From the cell containing the given text, extract its center point as (X, Y) coordinate. 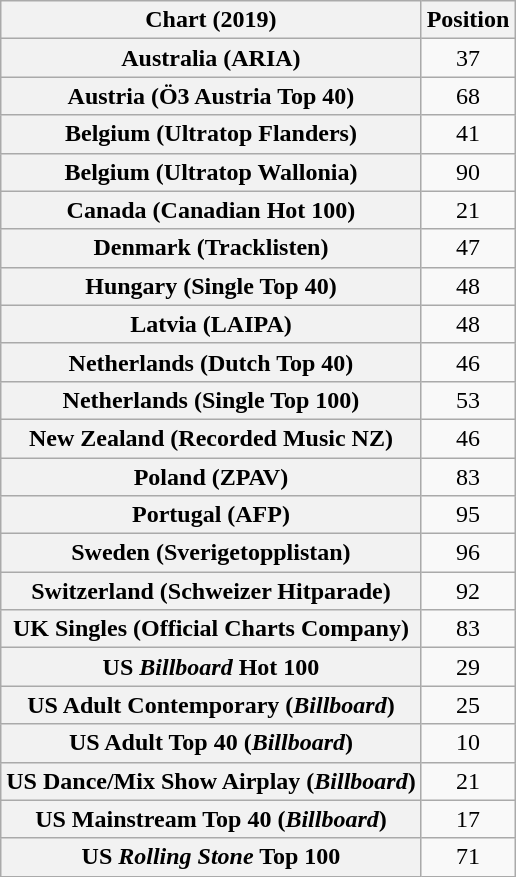
68 (468, 96)
US Adult Contemporary (Billboard) (211, 705)
US Dance/Mix Show Airplay (Billboard) (211, 781)
53 (468, 400)
US Mainstream Top 40 (Billboard) (211, 819)
17 (468, 819)
Poland (ZPAV) (211, 477)
29 (468, 667)
Sweden (Sverigetopplistan) (211, 553)
Hungary (Single Top 40) (211, 286)
Canada (Canadian Hot 100) (211, 210)
10 (468, 743)
Latvia (LAIPA) (211, 324)
Position (468, 20)
Belgium (Ultratop Wallonia) (211, 172)
Belgium (Ultratop Flanders) (211, 134)
UK Singles (Official Charts Company) (211, 629)
Denmark (Tracklisten) (211, 248)
92 (468, 591)
Netherlands (Dutch Top 40) (211, 362)
37 (468, 58)
Australia (ARIA) (211, 58)
41 (468, 134)
90 (468, 172)
71 (468, 857)
47 (468, 248)
25 (468, 705)
96 (468, 553)
Netherlands (Single Top 100) (211, 400)
New Zealand (Recorded Music NZ) (211, 438)
Switzerland (Schweizer Hitparade) (211, 591)
Chart (2019) (211, 20)
US Rolling Stone Top 100 (211, 857)
Portugal (AFP) (211, 515)
95 (468, 515)
Austria (Ö3 Austria Top 40) (211, 96)
US Adult Top 40 (Billboard) (211, 743)
US Billboard Hot 100 (211, 667)
